Extract the [X, Y] coordinate from the center of the cell holding the provided text.  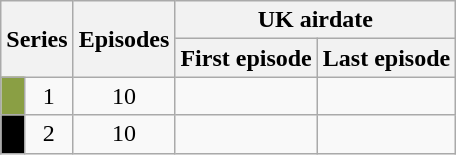
First episode [246, 58]
UK airdate [316, 20]
Last episode [386, 58]
2 [48, 134]
Series [37, 39]
Episodes [124, 39]
1 [48, 96]
